Provide the [X, Y] coordinate of the cell's center where the given text is located.  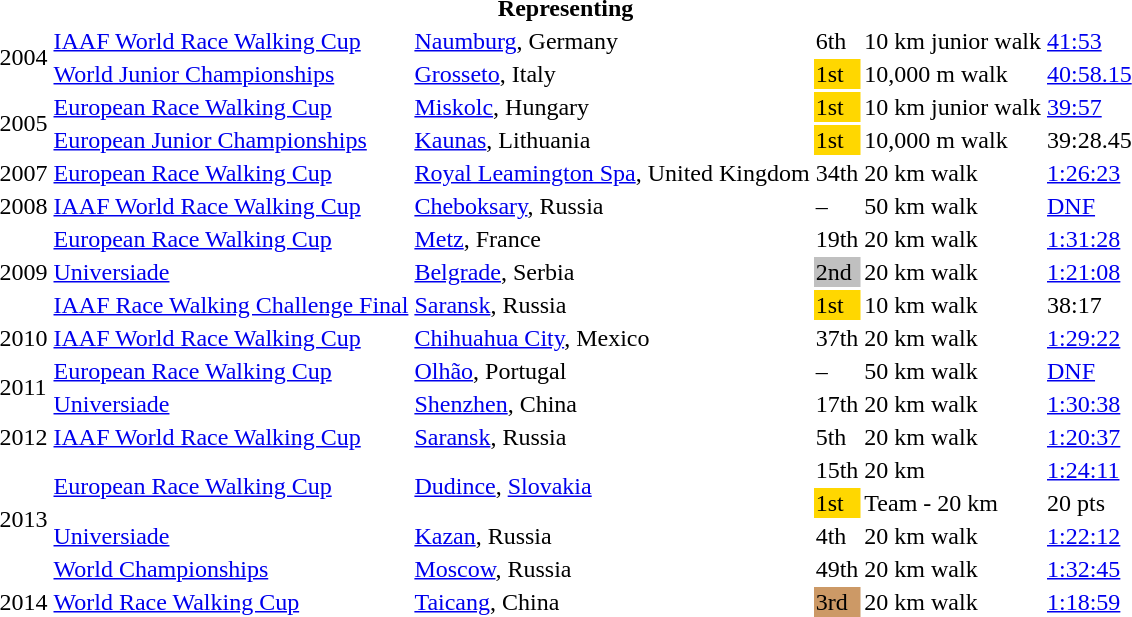
Cheboksary, Russia [612, 206]
Belgrade, Serbia [612, 272]
5th [837, 437]
49th [837, 569]
Kazan, Russia [612, 536]
2nd [837, 272]
World Junior Championships [231, 74]
15th [837, 470]
Chihuahua City, Mexico [612, 338]
20 km [953, 470]
6th [837, 41]
Royal Leamington Spa, United Kingdom [612, 173]
IAAF Race Walking Challenge Final [231, 305]
Kaunas, Lithuania [612, 140]
Dudince, Slovakia [612, 486]
Moscow, Russia [612, 569]
Metz, France [612, 239]
Team - 20 km [953, 503]
World Race Walking Cup [231, 602]
10 km walk [953, 305]
19th [837, 239]
4th [837, 536]
37th [837, 338]
3rd [837, 602]
Naumburg, Germany [612, 41]
Miskolc, Hungary [612, 107]
Taicang, China [612, 602]
Shenzhen, China [612, 404]
34th [837, 173]
World Championships [231, 569]
European Junior Championships [231, 140]
17th [837, 404]
Grosseto, Italy [612, 74]
Olhão, Portugal [612, 371]
